Search for the cell housing the specified text and yield its (x, y) center coordinate. 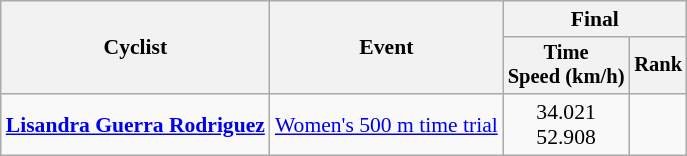
TimeSpeed (km/h) (566, 66)
Women's 500 m time trial (386, 124)
Lisandra Guerra Rodriguez (136, 124)
34.02152.908 (566, 124)
Rank (658, 66)
Cyclist (136, 48)
Final (595, 19)
Event (386, 48)
